Determine the (x, y) coordinate at the center of the cell enclosing the given text.  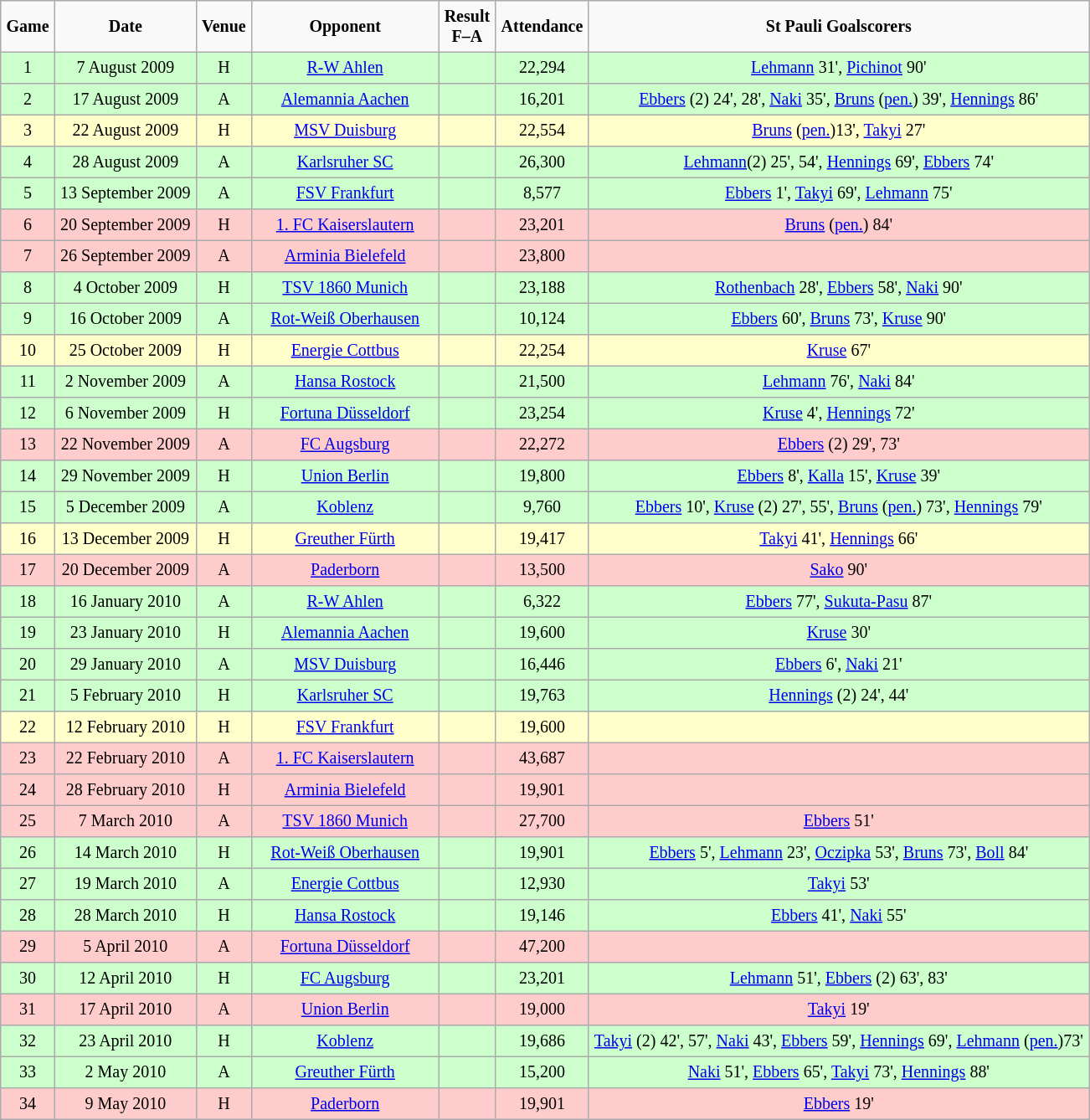
Ebbers 1', Takyi 69', Lehmann 75' (839, 193)
4 October 2009 (126, 288)
20 December 2009 (126, 570)
22 February 2010 (126, 758)
7 March 2010 (126, 821)
6,322 (542, 602)
16,201 (542, 100)
24 (28, 790)
19,686 (542, 1041)
29 January 2010 (126, 665)
2 (28, 100)
19,146 (542, 916)
8,577 (542, 193)
Ebbers 51' (839, 821)
4 (28, 162)
Takyi 41', Hennings 66' (839, 539)
1 (28, 68)
2 May 2010 (126, 1072)
Ebbers (2) 24', 28', Naki 35', Bruns (pen.) 39', Hennings 86' (839, 100)
Sako 90' (839, 570)
Ebbers 77', Sukuta-Pasu 87' (839, 602)
19 (28, 633)
34 (28, 1104)
7 (28, 256)
Ebbers 6', Naki 21' (839, 665)
13 (28, 444)
22,254 (542, 351)
5 February 2010 (126, 696)
23,800 (542, 256)
22,272 (542, 444)
16 October 2009 (126, 319)
13 September 2009 (126, 193)
19,763 (542, 696)
28 (28, 916)
22 August 2009 (126, 131)
17 April 2010 (126, 1010)
19,417 (542, 539)
Ebbers 41', Naki 55' (839, 916)
Venue (224, 27)
6 November 2009 (126, 414)
16,446 (542, 665)
Ebbers (2) 29', 73' (839, 444)
23 January 2010 (126, 633)
22,294 (542, 68)
20 September 2009 (126, 225)
ResultF–A (467, 27)
Opponent (345, 27)
22 (28, 727)
15 (28, 507)
5 (28, 193)
16 January 2010 (126, 602)
43,687 (542, 758)
29 November 2009 (126, 476)
28 February 2010 (126, 790)
13,500 (542, 570)
19,000 (542, 1010)
3 (28, 131)
Takyi (2) 42', 57', Naki 43', Ebbers 59', Hennings 69', Lehmann (pen.)73' (839, 1041)
Bruns (pen.)13', Takyi 27' (839, 131)
26 (28, 853)
Naki 51', Ebbers 65', Takyi 73', Hennings 88' (839, 1072)
33 (28, 1072)
2 November 2009 (126, 382)
25 October 2009 (126, 351)
27,700 (542, 821)
47,200 (542, 947)
Ebbers 5', Lehmann 23', Oczipka 53', Bruns 73', Boll 84' (839, 853)
Attendance (542, 27)
23 (28, 758)
12,930 (542, 884)
14 March 2010 (126, 853)
10,124 (542, 319)
22 November 2009 (126, 444)
Ebbers 10', Kruse (2) 27', 55', Bruns (pen.) 73', Hennings 79' (839, 507)
32 (28, 1041)
14 (28, 476)
21,500 (542, 382)
11 (28, 382)
Rothenbach 28', Ebbers 58', Naki 90' (839, 288)
Lehmann 51', Ebbers (2) 63', 83' (839, 979)
Game (28, 27)
19 March 2010 (126, 884)
13 December 2009 (126, 539)
9 (28, 319)
29 (28, 947)
Takyi 19' (839, 1010)
18 (28, 602)
12 February 2010 (126, 727)
28 March 2010 (126, 916)
23,254 (542, 414)
12 April 2010 (126, 979)
21 (28, 696)
9 May 2010 (126, 1104)
26 September 2009 (126, 256)
16 (28, 539)
Ebbers 19' (839, 1104)
19,800 (542, 476)
10 (28, 351)
Takyi 53' (839, 884)
9,760 (542, 507)
Ebbers 60', Bruns 73', Kruse 90' (839, 319)
Kruse 67' (839, 351)
Lehmann(2) 25', 54', Hennings 69', Ebbers 74' (839, 162)
30 (28, 979)
15,200 (542, 1072)
20 (28, 665)
8 (28, 288)
Hennings (2) 24', 44' (839, 696)
Kruse 30' (839, 633)
Date (126, 27)
25 (28, 821)
27 (28, 884)
28 August 2009 (126, 162)
23,188 (542, 288)
26,300 (542, 162)
5 December 2009 (126, 507)
22,554 (542, 131)
7 August 2009 (126, 68)
31 (28, 1010)
Kruse 4', Hennings 72' (839, 414)
23 April 2010 (126, 1041)
Bruns (pen.) 84' (839, 225)
Ebbers 8', Kalla 15', Kruse 39' (839, 476)
17 (28, 570)
Lehmann 31', Pichinot 90' (839, 68)
17 August 2009 (126, 100)
6 (28, 225)
12 (28, 414)
St Pauli Goalscorers (839, 27)
Lehmann 76', Naki 84' (839, 382)
5 April 2010 (126, 947)
